Capture the cell that displays the provided text and extract its [x, y] central coordinate. 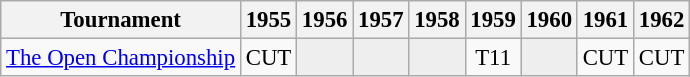
The Open Championship [121, 58]
1956 [325, 20]
Tournament [121, 20]
1957 [381, 20]
1955 [268, 20]
1960 [549, 20]
1962 [661, 20]
T11 [493, 58]
1958 [437, 20]
1961 [605, 20]
1959 [493, 20]
